Find where the given text appears and provide that cell's center as (X, Y) coordinate. 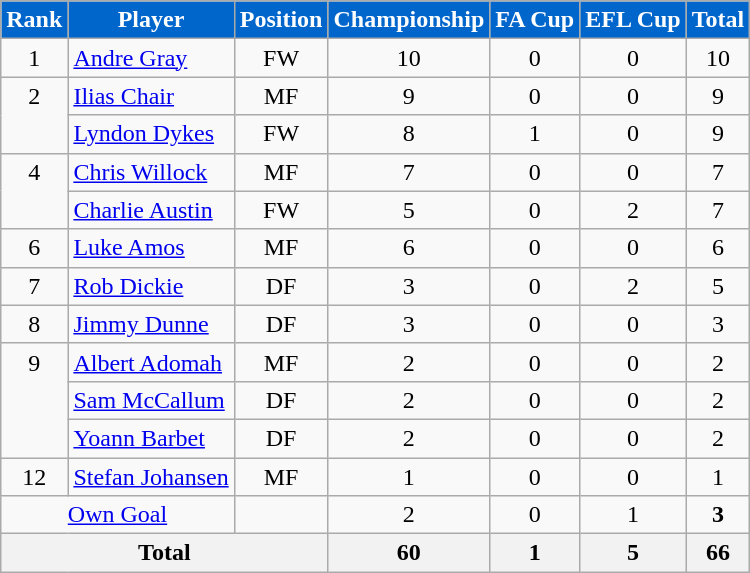
EFL Cup (633, 20)
Jimmy Dunne (151, 324)
Lyndon Dykes (151, 134)
12 (34, 477)
Albert Adomah (151, 362)
Rank (34, 20)
Ilias Chair (151, 96)
Own Goal (118, 515)
Luke Amos (151, 248)
Andre Gray (151, 58)
Position (281, 20)
Yoann Barbet (151, 438)
Charlie Austin (151, 210)
60 (409, 553)
Rob Dickie (151, 286)
66 (718, 553)
Sam McCallum (151, 400)
Player (151, 20)
Championship (409, 20)
FA Cup (535, 20)
Chris Willock (151, 172)
Stefan Johansen (151, 477)
4 (34, 191)
